Find where the given text appears and provide that cell's center as [X, Y] coordinate. 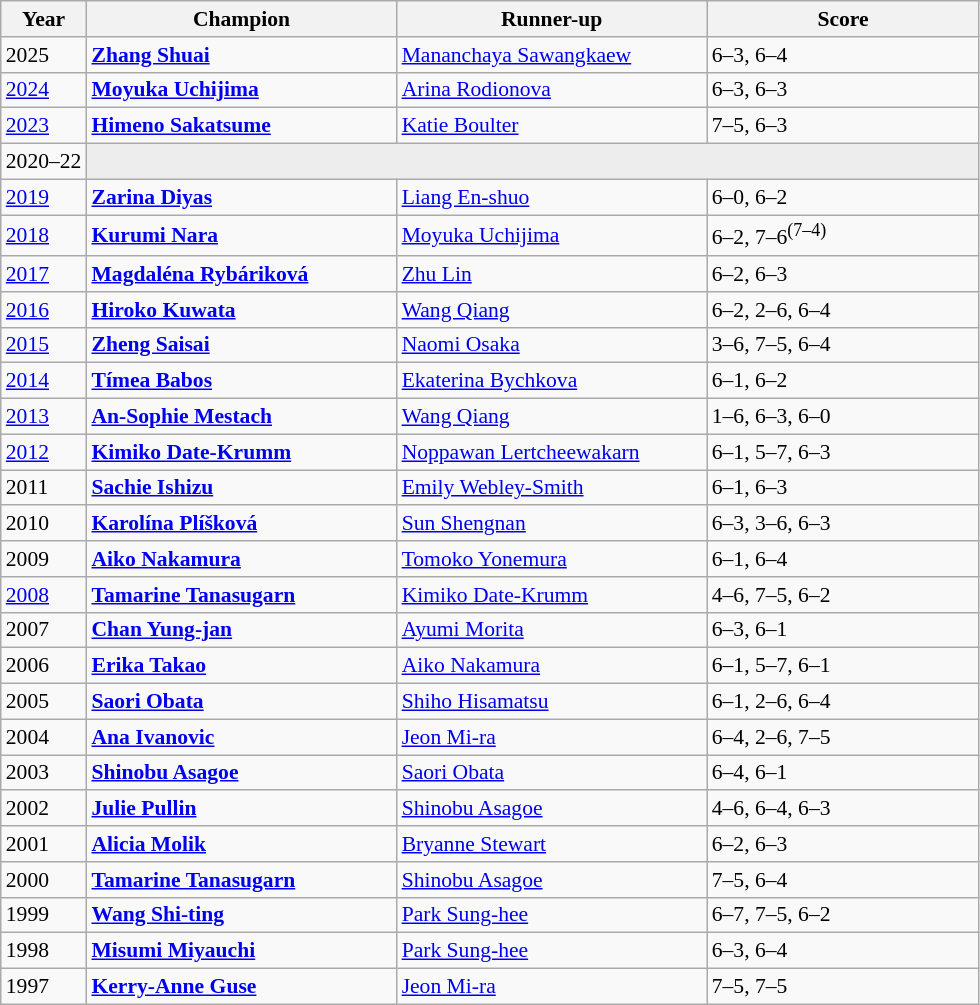
6–1, 6–3 [844, 488]
Tomoko Yonemura [552, 559]
Ana Ivanovic [241, 737]
1998 [44, 951]
6–1, 2–6, 6–4 [844, 702]
Himeno Sakatsume [241, 126]
2018 [44, 236]
2009 [44, 559]
Shiho Hisamatsu [552, 702]
Ayumi Morita [552, 630]
6–1, 6–2 [844, 381]
2002 [44, 809]
2010 [44, 524]
Noppawan Lertcheewakarn [552, 452]
6–7, 7–5, 6–2 [844, 915]
6–3, 3–6, 6–3 [844, 524]
Naomi Osaka [552, 345]
2007 [44, 630]
Katie Boulter [552, 126]
2001 [44, 844]
7–5, 6–3 [844, 126]
2025 [44, 55]
Zheng Saisai [241, 345]
Wang Shi-ting [241, 915]
6–1, 5–7, 6–3 [844, 452]
6–1, 5–7, 6–1 [844, 666]
2000 [44, 880]
6–2, 2–6, 6–4 [844, 310]
Julie Pullin [241, 809]
2006 [44, 666]
An-Sophie Mestach [241, 417]
Chan Yung-jan [241, 630]
6–1, 6–4 [844, 559]
6–2, 7–6(7–4) [844, 236]
Zhu Lin [552, 274]
Karolína Plíšková [241, 524]
2008 [44, 595]
6–0, 6–2 [844, 197]
2004 [44, 737]
1997 [44, 987]
2005 [44, 702]
2016 [44, 310]
Hiroko Kuwata [241, 310]
Emily Webley-Smith [552, 488]
Bryanne Stewart [552, 844]
Ekaterina Bychkova [552, 381]
1999 [44, 915]
2011 [44, 488]
Kerry-Anne Guse [241, 987]
Zarina Diyas [241, 197]
7–5, 6–4 [844, 880]
Erika Takao [241, 666]
4–6, 6–4, 6–3 [844, 809]
Year [44, 19]
6–4, 2–6, 7–5 [844, 737]
3–6, 7–5, 6–4 [844, 345]
2014 [44, 381]
2020–22 [44, 162]
Misumi Miyauchi [241, 951]
Alicia Molik [241, 844]
Magdaléna Rybáriková [241, 274]
6–4, 6–1 [844, 773]
Zhang Shuai [241, 55]
Arina Rodionova [552, 90]
Runner-up [552, 19]
2023 [44, 126]
6–3, 6–1 [844, 630]
2024 [44, 90]
Kurumi Nara [241, 236]
2019 [44, 197]
Mananchaya Sawangkaew [552, 55]
6–3, 6–3 [844, 90]
Score [844, 19]
Sachie Ishizu [241, 488]
7–5, 7–5 [844, 987]
Champion [241, 19]
Tímea Babos [241, 381]
2003 [44, 773]
1–6, 6–3, 6–0 [844, 417]
2015 [44, 345]
2017 [44, 274]
2012 [44, 452]
Liang En-shuo [552, 197]
4–6, 7–5, 6–2 [844, 595]
2013 [44, 417]
Sun Shengnan [552, 524]
